Return the (X, Y) coordinate for the center point of the cell that contains the specified text.  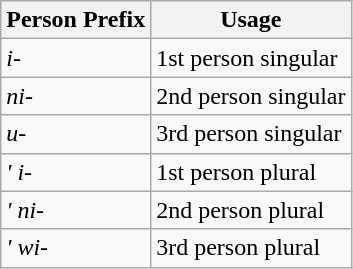
i- (76, 58)
u- (76, 134)
2nd person singular (251, 96)
1st person singular (251, 58)
' wi- (76, 248)
3rd person singular (251, 134)
1st person plural (251, 172)
ni- (76, 96)
Person Prefix (76, 20)
Usage (251, 20)
2nd person plural (251, 210)
3rd person plural (251, 248)
' ni- (76, 210)
' i- (76, 172)
